Locate the cell with the specified text and output its (x, y) center coordinate. 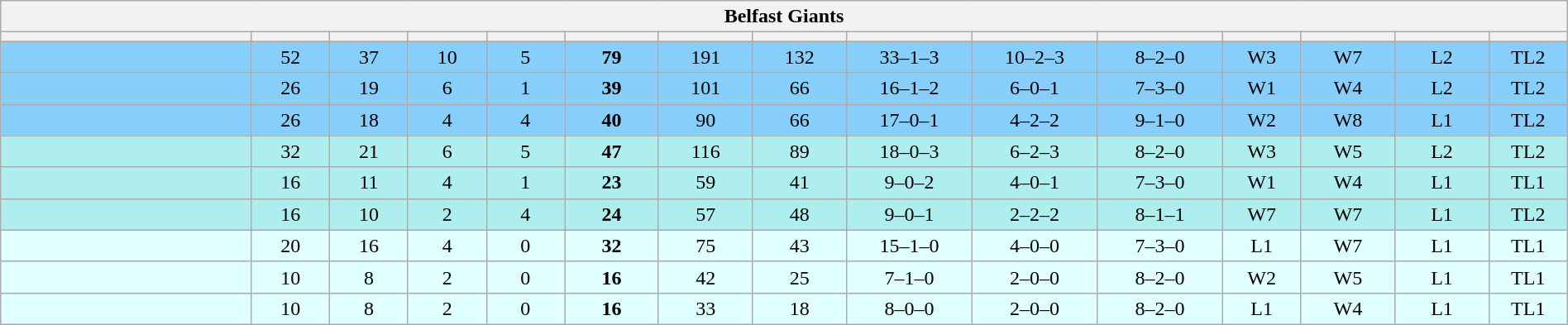
10–2–3 (1035, 57)
18–0–3 (910, 151)
9–1–0 (1160, 120)
47 (612, 151)
W8 (1348, 120)
132 (800, 57)
16–1–2 (910, 88)
33–1–3 (910, 57)
43 (800, 246)
19 (369, 88)
39 (612, 88)
9–0–2 (910, 183)
2–2–2 (1035, 214)
4–0–0 (1035, 246)
79 (612, 57)
17–0–1 (910, 120)
11 (369, 183)
8–1–1 (1160, 214)
90 (705, 120)
57 (705, 214)
42 (705, 277)
8–0–0 (910, 308)
59 (705, 183)
48 (800, 214)
52 (291, 57)
40 (612, 120)
4–0–1 (1035, 183)
25 (800, 277)
33 (705, 308)
9–0–1 (910, 214)
6–2–3 (1035, 151)
7–1–0 (910, 277)
20 (291, 246)
37 (369, 57)
24 (612, 214)
75 (705, 246)
116 (705, 151)
21 (369, 151)
6–0–1 (1035, 88)
101 (705, 88)
23 (612, 183)
89 (800, 151)
41 (800, 183)
15–1–0 (910, 246)
191 (705, 57)
4–2–2 (1035, 120)
Belfast Giants (784, 17)
